Pinpoint the cell where the given text exists, returning its (X, Y) midpoint coordinate. 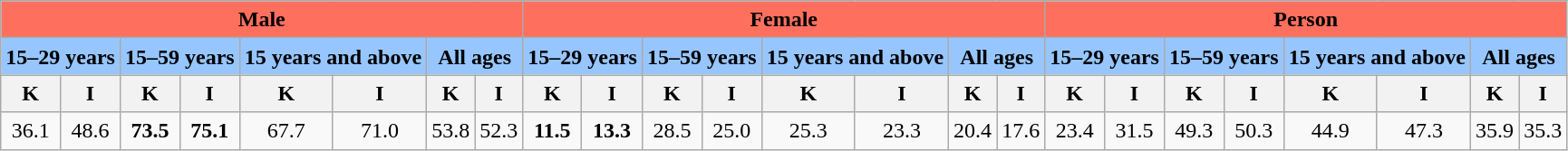
Female (784, 20)
35.9 (1495, 130)
35.3 (1543, 130)
50.3 (1253, 130)
20.4 (973, 130)
53.8 (451, 130)
75.1 (209, 130)
67.7 (286, 130)
47.3 (1423, 130)
25.0 (731, 130)
Male (262, 20)
17.6 (1021, 130)
23.4 (1075, 130)
71.0 (379, 130)
36.1 (31, 130)
44.9 (1331, 130)
11.5 (553, 130)
Person (1306, 20)
48.6 (91, 130)
23.3 (901, 130)
52.3 (498, 130)
13.3 (613, 130)
31.5 (1135, 130)
25.3 (808, 130)
73.5 (150, 130)
28.5 (672, 130)
49.3 (1194, 130)
